Return the (x, y) coordinate for the center point of the cell that contains the specified text.  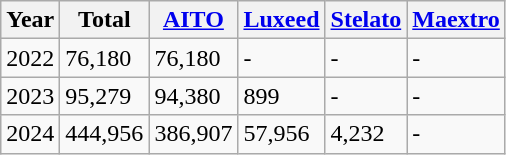
386,907 (194, 134)
Year (30, 20)
AITO (194, 20)
2023 (30, 96)
444,956 (104, 134)
2022 (30, 58)
Total (104, 20)
Maextro (456, 20)
2024 (30, 134)
Luxeed (282, 20)
4,232 (366, 134)
57,956 (282, 134)
94,380 (194, 96)
Stelato (366, 20)
95,279 (104, 96)
899 (282, 96)
